Detect which cell encompasses the target text, then output its (X, Y) center coordinate. 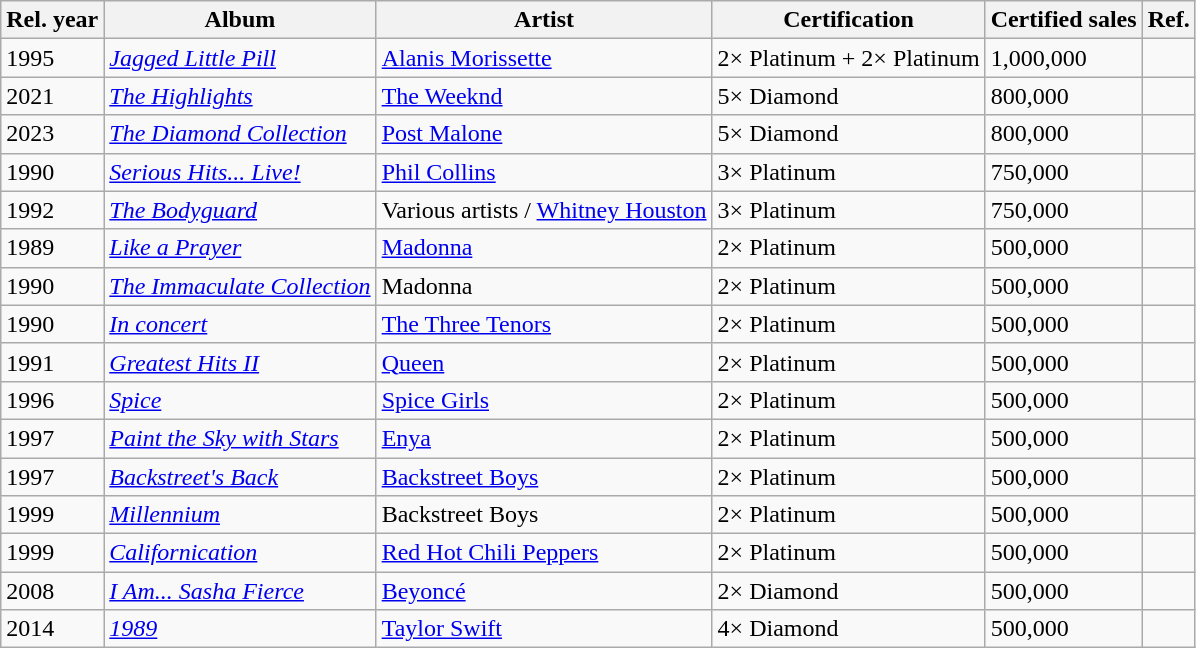
The Highlights (240, 96)
1992 (52, 210)
Enya (544, 438)
2023 (52, 134)
Rel. year (52, 20)
Jagged Little Pill (240, 58)
2× Platinum + 2× Platinum (848, 58)
The Three Tenors (544, 324)
Taylor Swift (544, 629)
The Immaculate Collection (240, 286)
4× Diamond (848, 629)
2008 (52, 591)
Spice Girls (544, 400)
1,000,000 (1064, 58)
I Am... Sasha Fierce (240, 591)
1995 (52, 58)
In concert (240, 324)
Certification (848, 20)
Certified sales (1064, 20)
Album (240, 20)
Millennium (240, 515)
Beyoncé (544, 591)
Backstreet's Back (240, 477)
Artist (544, 20)
Ref. (1168, 20)
2014 (52, 629)
Red Hot Chili Peppers (544, 553)
Post Malone (544, 134)
The Bodyguard (240, 210)
Phil Collins (544, 172)
Paint the Sky with Stars (240, 438)
2021 (52, 96)
Spice (240, 400)
Californication (240, 553)
The Diamond Collection (240, 134)
Greatest Hits II (240, 362)
1991 (52, 362)
Like a Prayer (240, 248)
1996 (52, 400)
Alanis Morissette (544, 58)
2× Diamond (848, 591)
Queen (544, 362)
Serious Hits... Live! (240, 172)
Various artists / Whitney Houston (544, 210)
The Weeknd (544, 96)
